Determine the (x, y) coordinate at the center of the cell enclosing the given text.  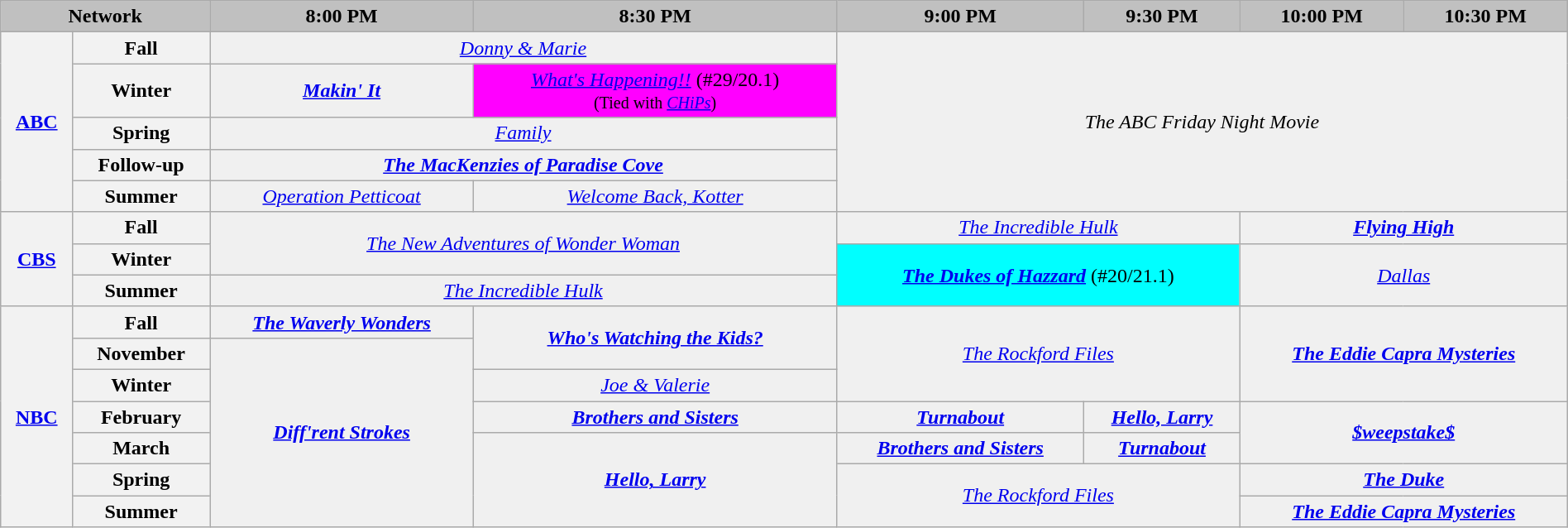
Diff'rent Strokes (342, 432)
Operation Petticoat (342, 196)
Dallas (1403, 275)
9:00 PM (961, 17)
November (141, 353)
The MacKenzies of Paradise Cove (523, 165)
The New Adventures of Wonder Woman (523, 243)
CBS (36, 259)
Joe & Valerie (655, 385)
ABC (36, 122)
The ABC Friday Night Movie (1202, 122)
$weepstake$ (1403, 432)
9:30 PM (1162, 17)
March (141, 449)
8:00 PM (342, 17)
Who's Watching the Kids? (655, 338)
February (141, 416)
The Waverly Wonders (342, 322)
Network (106, 17)
The Dukes of Hazzard (#20/21.1) (1039, 275)
The Duke (1403, 480)
Family (523, 133)
Follow-up (141, 165)
Makin' It (342, 91)
What's Happening!! (#29/20.1)(Tied with CHiPs) (655, 91)
10:30 PM (1485, 17)
Welcome Back, Kotter (655, 196)
8:30 PM (655, 17)
Flying High (1403, 228)
NBC (36, 416)
Donny & Marie (523, 48)
10:00 PM (1322, 17)
